Capture the cell that displays the provided text and extract its (X, Y) central coordinate. 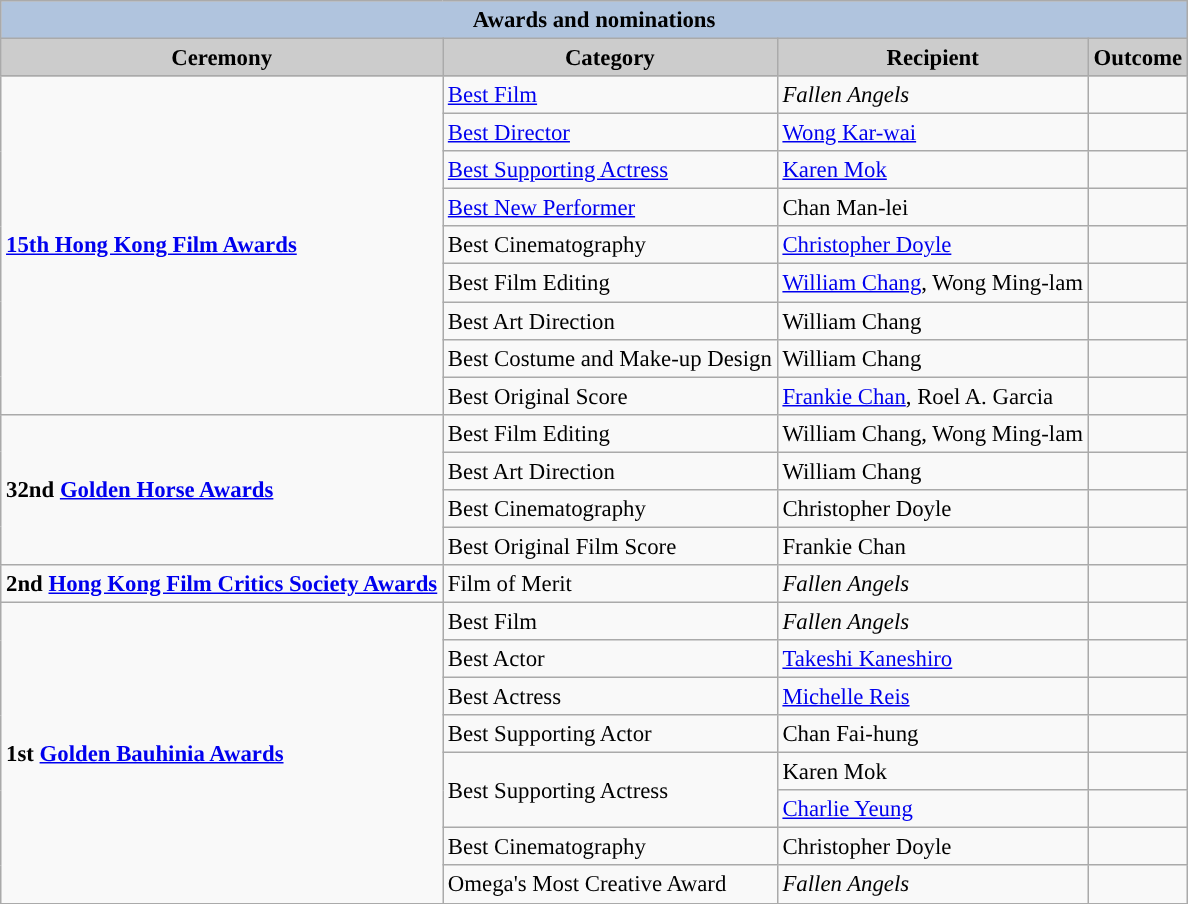
Michelle Reis (932, 697)
Chan Fai-hung (932, 734)
Wong Kar-wai (932, 133)
Best Original Film Score (610, 546)
Best New Performer (610, 208)
Ceremony (222, 58)
Frankie Chan (932, 546)
Frankie Chan, Roel A. Garcia (932, 396)
Best Actor (610, 659)
Recipient (932, 58)
2nd Hong Kong Film Critics Society Awards (222, 584)
Best Costume and Make-up Design (610, 358)
15th Hong Kong Film Awards (222, 245)
32nd Golden Horse Awards (222, 489)
Film of Merit (610, 584)
Outcome (1138, 58)
Charlie Yeung (932, 809)
Best Director (610, 133)
1st Golden Bauhinia Awards (222, 752)
Chan Man-lei (932, 208)
Best Actress (610, 697)
Best Original Score (610, 396)
Best Supporting Actor (610, 734)
Omega's Most Creative Award (610, 885)
Takeshi Kaneshiro (932, 659)
Awards and nominations (594, 20)
Category (610, 58)
